Extract the [x, y] coordinate from the center of the cell holding the provided text.  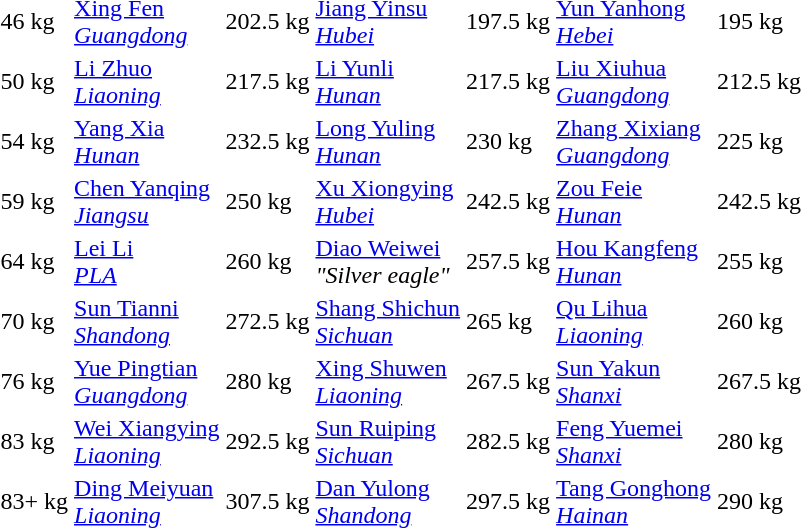
Feng YuemeiShanxi [634, 442]
Xu XiongyingHubei [388, 202]
250 kg [268, 202]
Yang XiaHunan [147, 142]
Sun RuipingSichuan [388, 442]
Shang ShichunSichuan [388, 322]
Sun TianniShandong [147, 322]
232.5 kg [268, 142]
Li YunliHunan [388, 82]
267.5 kg [508, 382]
Lei LiPLA [147, 262]
Zou FeieHunan [634, 202]
Qu LihuaLiaoning [634, 322]
260 kg [268, 262]
257.5 kg [508, 262]
265 kg [508, 322]
Long YulingHunan [388, 142]
Li ZhuoLiaoning [147, 82]
Yue PingtianGuangdong [147, 382]
272.5 kg [268, 322]
280 kg [268, 382]
Hou KangfengHunan [634, 262]
Liu XiuhuaGuangdong [634, 82]
Wei XiangyingLiaoning [147, 442]
282.5 kg [508, 442]
Zhang XixiangGuangdong [634, 142]
230 kg [508, 142]
242.5 kg [508, 202]
Sun YakunShanxi [634, 382]
Chen YanqingJiangsu [147, 202]
Xing ShuwenLiaoning [388, 382]
292.5 kg [268, 442]
Diao Weiwei"Silver eagle" [388, 262]
